Identify which cell holds the provided text, then report its [x, y] central coordinate. 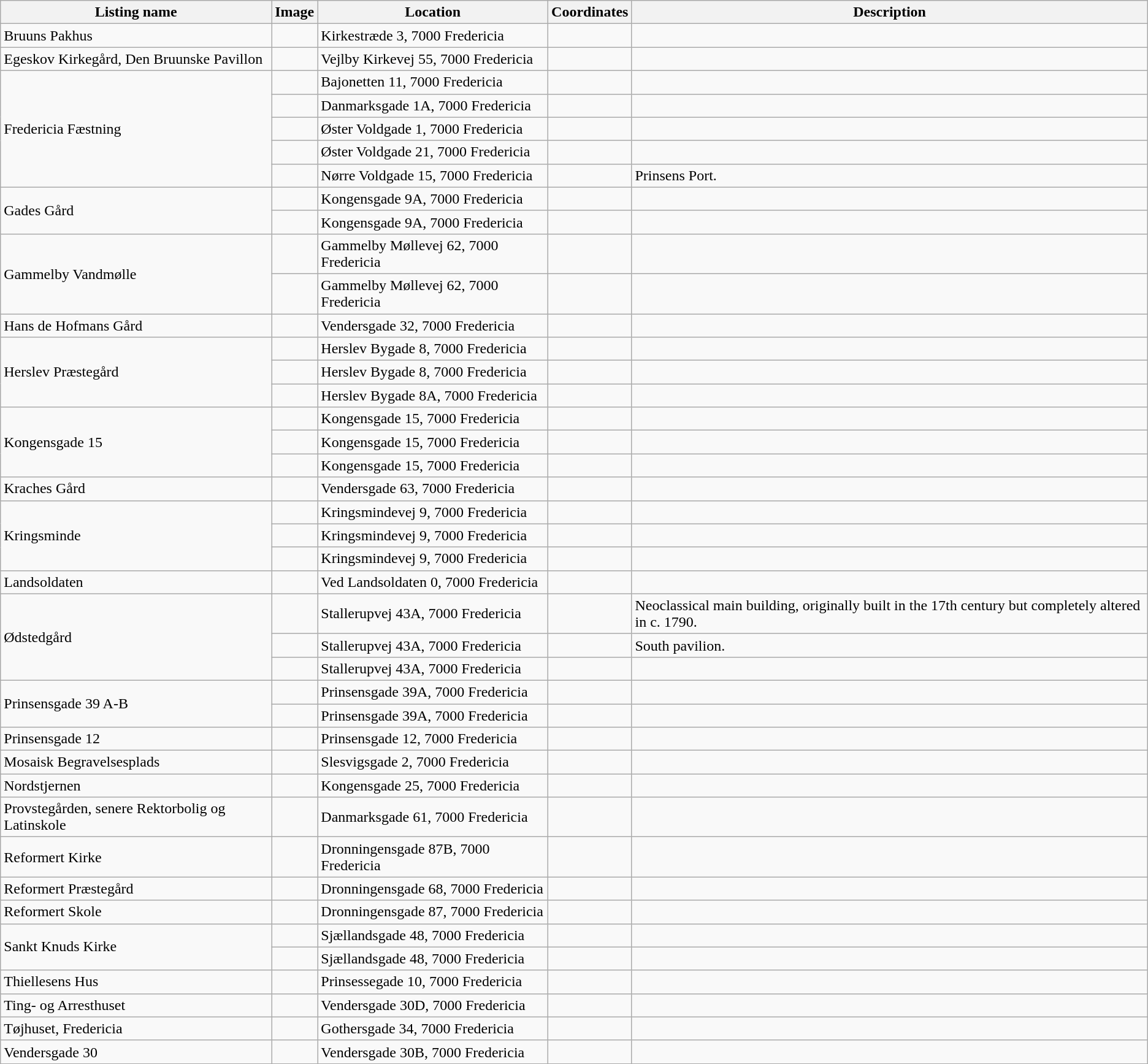
Øster Voldgade 21, 7000 Fredericia [433, 152]
South pavilion. [889, 645]
Prinsessegade 10, 7000 Fredericia [433, 982]
Danmarksgade 1A, 7000 Fredericia [433, 105]
Ting- og Arresthuset [136, 1005]
Gades Gård [136, 210]
Mosaisk Begravelsesplads [136, 762]
Neoclassical main building, originally built in the 17th century but completely altered in c. 1790. [889, 613]
Prinsensgade 12 [136, 739]
Prinsensgade 39 A-B [136, 703]
Egeskov Kirkegård, Den Bruunske Pavillon [136, 59]
Tøjhuset, Fredericia [136, 1028]
Vendersgade 63, 7000 Fredericia [433, 489]
Nørre Voldgade 15, 7000 Fredericia [433, 175]
Fredericia Fæstning [136, 129]
Kongensgade 15 [136, 442]
Gothersgade 34, 7000 Fredericia [433, 1028]
Image [294, 12]
Ødstedgård [136, 637]
Herslev Bygade 8A, 7000 Fredericia [433, 396]
Prinsens Port. [889, 175]
Nordstjernen [136, 786]
Reformert Skole [136, 912]
Hans de Hofmans Gård [136, 326]
Thiellesens Hus [136, 982]
Listing name [136, 12]
Dronningensgade 68, 7000 Fredericia [433, 889]
Gammelby Vandmølle [136, 274]
Provstegården, senere Rektorbolig og Latinskole [136, 817]
Bajonetten 11, 7000 Fredericia [433, 82]
Vendersgade 30B, 7000 Fredericia [433, 1052]
Ved Landsoldaten 0, 7000 Fredericia [433, 582]
Coordinates [590, 12]
Vendersgade 30 [136, 1052]
Kirkestræde 3, 7000 Fredericia [433, 36]
Danmarksgade 61, 7000 Fredericia [433, 817]
Herslev Præstegård [136, 372]
Dronningensgade 87B, 7000 Fredericia [433, 857]
Dronningensgade 87, 7000 Fredericia [433, 912]
Slesvigsgade 2, 7000 Fredericia [433, 762]
Landsoldaten [136, 582]
Kraches Gård [136, 489]
Prinsensgade 12, 7000 Fredericia [433, 739]
Vejlby Kirkevej 55, 7000 Fredericia [433, 59]
Øster Voldgade 1, 7000 Fredericia [433, 129]
Sankt Knuds Kirke [136, 947]
Kringsminde [136, 535]
Location [433, 12]
Description [889, 12]
Vendersgade 30D, 7000 Fredericia [433, 1005]
Kongensgade 25, 7000 Fredericia [433, 786]
Reformert Kirke [136, 857]
Vendersgade 32, 7000 Fredericia [433, 326]
Bruuns Pakhus [136, 36]
Reformert Præstegård [136, 889]
